Capture the cell that displays the provided text and extract its [x, y] central coordinate. 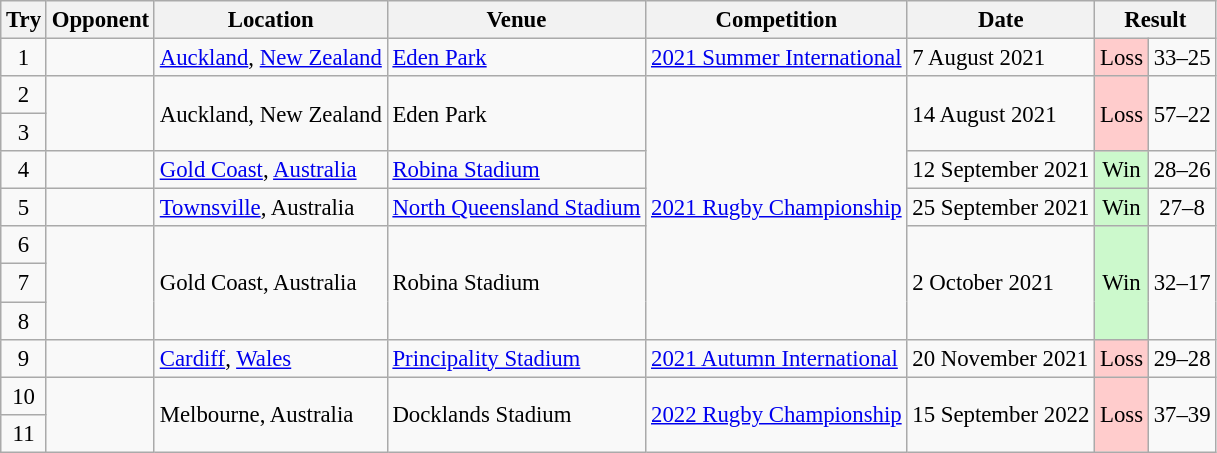
25 September 2021 [1001, 208]
32–17 [1182, 282]
5 [24, 208]
Melbourne, Australia [270, 414]
2 October 2021 [1001, 282]
28–26 [1182, 170]
10 [24, 396]
Opponent [100, 20]
29–28 [1182, 358]
37–39 [1182, 414]
3 [24, 133]
27–8 [1182, 208]
12 September 2021 [1001, 170]
North Queensland Stadium [516, 208]
Docklands Stadium [516, 414]
Date [1001, 20]
33–25 [1182, 58]
15 September 2022 [1001, 414]
2021 Summer International [776, 58]
Location [270, 20]
Result [1156, 20]
Townsville, Australia [270, 208]
2021 Rugby Championship [776, 208]
Principality Stadium [516, 358]
7 [24, 283]
Competition [776, 20]
11 [24, 433]
Venue [516, 20]
8 [24, 321]
2021 Autumn International [776, 358]
Try [24, 20]
7 August 2021 [1001, 58]
14 August 2021 [1001, 114]
4 [24, 170]
Cardiff, Wales [270, 358]
9 [24, 358]
20 November 2021 [1001, 358]
2022 Rugby Championship [776, 414]
1 [24, 58]
2 [24, 95]
57–22 [1182, 114]
6 [24, 245]
